Provide the [x, y] coordinate of the cell's center where the given text is located.  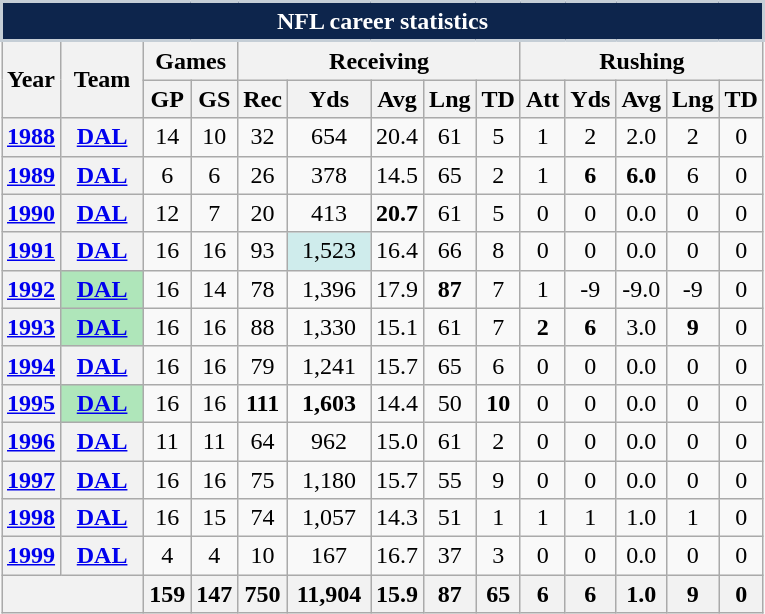
1989 [32, 175]
14.3 [398, 518]
GS [214, 99]
3.0 [642, 327]
Games [191, 60]
78 [263, 289]
1996 [32, 441]
55 [450, 479]
1995 [32, 403]
37 [450, 556]
79 [263, 365]
1,241 [328, 365]
Receiving [380, 60]
20.4 [398, 137]
1993 [32, 327]
88 [263, 327]
66 [450, 251]
159 [168, 594]
16.4 [398, 251]
378 [328, 175]
20.7 [398, 213]
14.5 [398, 175]
1991 [32, 251]
1,523 [328, 251]
17.9 [398, 289]
Rushing [642, 60]
Att [542, 99]
6.0 [642, 175]
413 [328, 213]
1998 [32, 518]
14.4 [398, 403]
15.0 [398, 441]
75 [263, 479]
3 [498, 556]
1,057 [328, 518]
750 [263, 594]
15.9 [398, 594]
Year [32, 80]
1,603 [328, 403]
32 [263, 137]
-9.0 [642, 289]
8 [498, 251]
1990 [32, 213]
1,330 [328, 327]
15.1 [398, 327]
962 [328, 441]
Team [102, 80]
1997 [32, 479]
1,396 [328, 289]
GP [168, 99]
26 [263, 175]
Rec [263, 99]
51 [450, 518]
654 [328, 137]
50 [450, 403]
64 [263, 441]
1,180 [328, 479]
1992 [32, 289]
74 [263, 518]
11,904 [328, 594]
111 [263, 403]
167 [328, 556]
12 [168, 213]
147 [214, 594]
1994 [32, 365]
2.0 [642, 137]
16.7 [398, 556]
1988 [32, 137]
20 [263, 213]
NFL career statistics [383, 22]
15 [214, 518]
93 [263, 251]
1999 [32, 556]
